Provide the [x, y] coordinate of the cell's center where the given text is located.  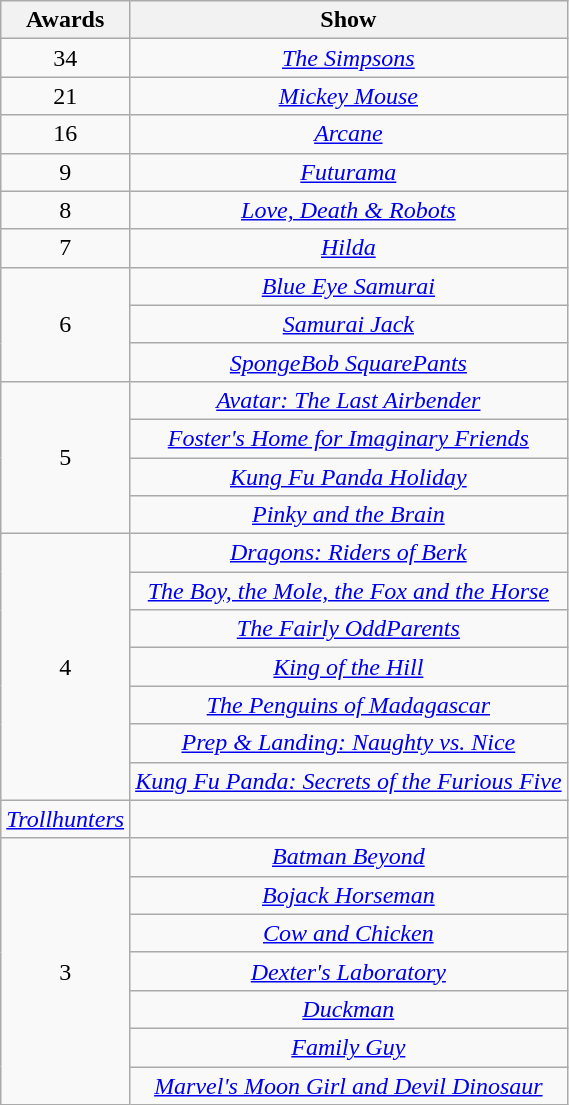
9 [66, 172]
Trollhunters [66, 819]
Hilda [348, 248]
Show [348, 20]
Awards [66, 20]
The Boy, the Mole, the Fox and the Horse [348, 591]
21 [66, 96]
Mickey Mouse [348, 96]
The Fairly OddParents [348, 629]
Dexter's Laboratory [348, 971]
7 [66, 248]
34 [66, 58]
Samurai Jack [348, 324]
Blue Eye Samurai [348, 286]
8 [66, 210]
Family Guy [348, 1047]
Bojack Horseman [348, 895]
3 [66, 971]
Batman Beyond [348, 857]
16 [66, 134]
Pinky and the Brain [348, 515]
Arcane [348, 134]
Kung Fu Panda: Secrets of the Furious Five [348, 781]
Futurama [348, 172]
6 [66, 324]
Avatar: The Last Airbender [348, 400]
4 [66, 667]
Love, Death & Robots [348, 210]
Cow and Chicken [348, 933]
Marvel's Moon Girl and Devil Dinosaur [348, 1085]
Kung Fu Panda Holiday [348, 477]
The Penguins of Madagascar [348, 705]
Dragons: Riders of Berk [348, 553]
The Simpsons [348, 58]
5 [66, 457]
SpongeBob SquarePants [348, 362]
King of the Hill [348, 667]
Foster's Home for Imaginary Friends [348, 438]
Prep & Landing: Naughty vs. Nice [348, 743]
Duckman [348, 1009]
